Locate the cell with the specified text and output its (X, Y) center coordinate. 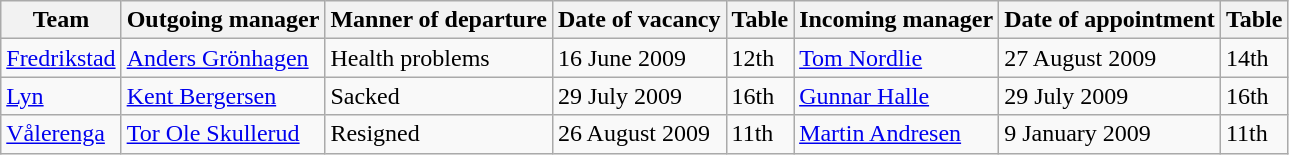
12th (760, 58)
Date of appointment (1110, 20)
9 January 2009 (1110, 134)
Gunnar Halle (896, 96)
Health problems (438, 58)
Sacked (438, 96)
Lyn (61, 96)
Incoming manager (896, 20)
Date of vacancy (639, 20)
Vålerenga (61, 134)
26 August 2009 (639, 134)
Martin Andresen (896, 134)
Resigned (438, 134)
Manner of departure (438, 20)
14th (1254, 58)
Tor Ole Skullerud (223, 134)
27 August 2009 (1110, 58)
Kent Bergersen (223, 96)
16 June 2009 (639, 58)
Anders Grönhagen (223, 58)
Outgoing manager (223, 20)
Tom Nordlie (896, 58)
Team (61, 20)
Fredrikstad (61, 58)
